Identify which cell holds the provided text, then report its (X, Y) central coordinate. 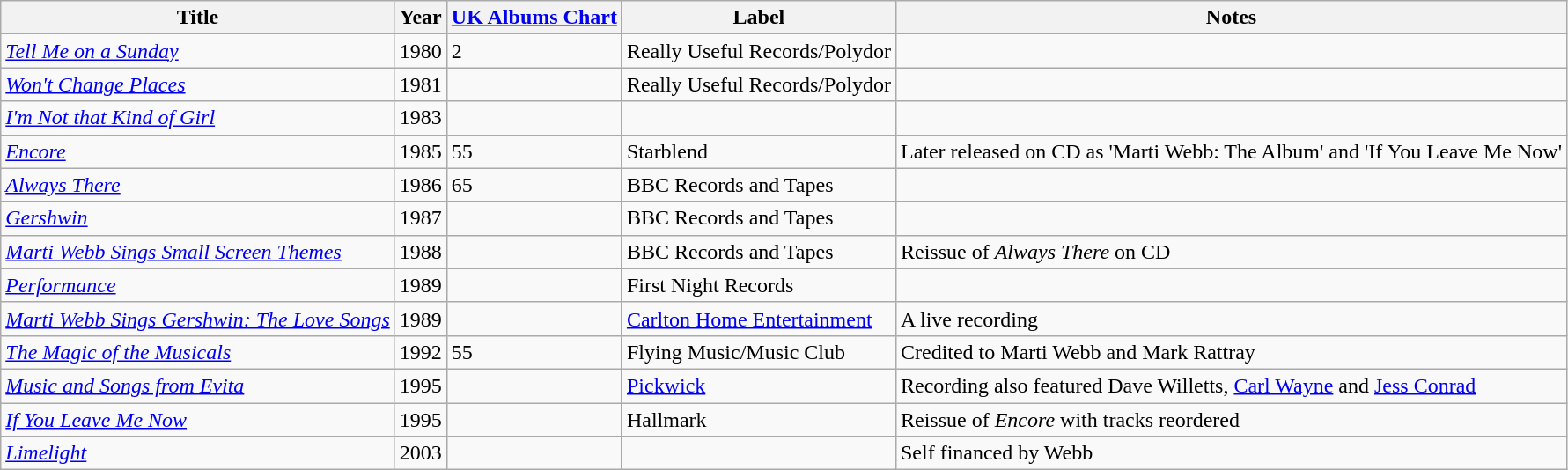
Encore (198, 151)
Always There (198, 185)
A live recording (1231, 319)
Notes (1231, 18)
Credited to Marti Webb and Mark Rattray (1231, 352)
Label (759, 18)
Flying Music/Music Club (759, 352)
Reissue of Encore with tracks reordered (1231, 420)
1983 (421, 118)
First Night Records (759, 285)
65 (534, 185)
Title (198, 18)
Later released on CD as 'Marti Webb: The Album' and 'If You Leave Me Now' (1231, 151)
Starblend (759, 151)
1981 (421, 84)
1987 (421, 218)
2003 (421, 453)
Self financed by Webb (1231, 453)
The Magic of the Musicals (198, 352)
I'm Not that Kind of Girl (198, 118)
If You Leave Me Now (198, 420)
Marti Webb Sings Gershwin: The Love Songs (198, 319)
Won't Change Places (198, 84)
Hallmark (759, 420)
Limelight (198, 453)
2 (534, 51)
1980 (421, 51)
Gershwin (198, 218)
Year (421, 18)
1988 (421, 252)
Performance (198, 285)
Carlton Home Entertainment (759, 319)
Music and Songs from Evita (198, 386)
Pickwick (759, 386)
Marti Webb Sings Small Screen Themes (198, 252)
1992 (421, 352)
Recording also featured Dave Willetts, Carl Wayne and Jess Conrad (1231, 386)
1986 (421, 185)
UK Albums Chart (534, 18)
1985 (421, 151)
Reissue of Always There on CD (1231, 252)
Tell Me on a Sunday (198, 51)
